Search for the cell housing the specified text and yield its (x, y) center coordinate. 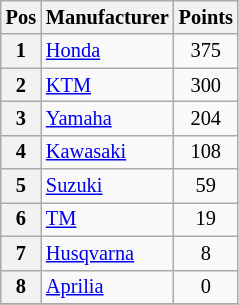
59 (206, 186)
204 (206, 118)
1 (21, 51)
6 (21, 219)
Pos (21, 17)
19 (206, 219)
300 (206, 85)
Aprilia (108, 287)
Yamaha (108, 118)
0 (206, 287)
3 (21, 118)
7 (21, 253)
Manufacturer (108, 17)
108 (206, 152)
375 (206, 51)
KTM (108, 85)
5 (21, 186)
TM (108, 219)
4 (21, 152)
2 (21, 85)
Points (206, 17)
Kawasaki (108, 152)
Husqvarna (108, 253)
Honda (108, 51)
Suzuki (108, 186)
